Return (X, Y) of the center of cell containing provided text 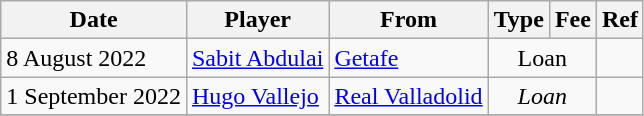
Fee (572, 20)
Type (518, 20)
8 August 2022 (94, 58)
Date (94, 20)
Sabit Abdulai (257, 58)
Getafe (408, 58)
From (408, 20)
Hugo Vallejo (257, 96)
Real Valladolid (408, 96)
Ref (620, 20)
1 September 2022 (94, 96)
Player (257, 20)
